Identify which cell holds the provided text, then report its [X, Y] central coordinate. 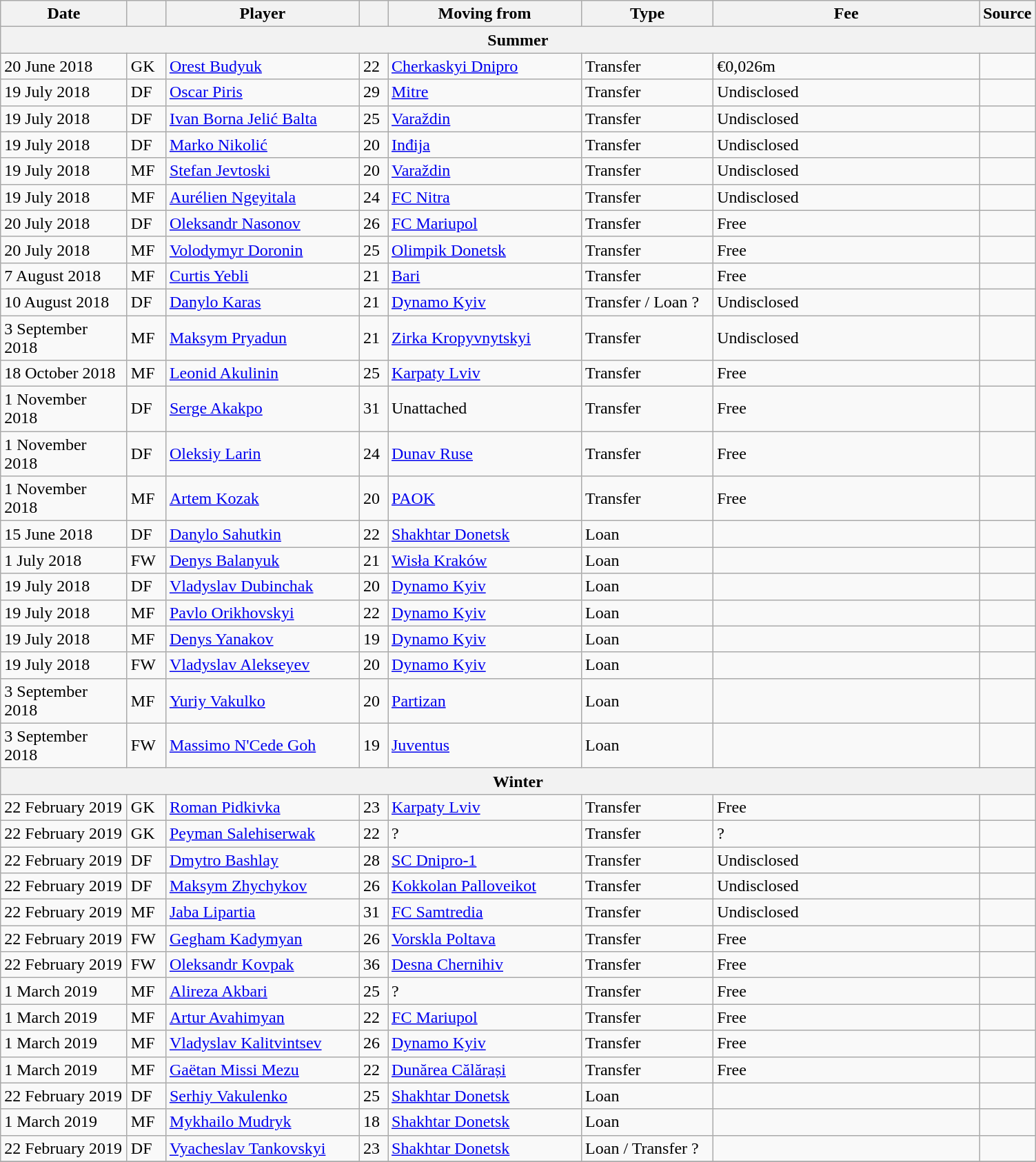
Serge Akakpo [262, 409]
Partizan [484, 700]
Type [648, 14]
Player [262, 14]
Danylo Sahutkin [262, 534]
Fee [846, 14]
FC Samtredia [484, 913]
Dunărea Călărași [484, 1070]
Transfer / Loan ? [648, 302]
SC Dnipro-1 [484, 859]
Kokkolan Palloveikot [484, 886]
Mykhailo Mudryk [262, 1122]
18 [374, 1122]
Curtis Yebli [262, 276]
Marko Nikolić [262, 145]
Loan / Transfer ? [648, 1148]
Date [64, 14]
Unattached [484, 409]
Ivan Borna Jelić Balta [262, 119]
Source [1008, 14]
Oleksandr Nasonov [262, 223]
1 July 2018 [64, 560]
Oscar Piris [262, 92]
Yuriy Vakulko [262, 700]
Leonid Akulinin [262, 374]
Vladyslav Dubinchak [262, 587]
Orest Budyuk [262, 66]
15 June 2018 [64, 534]
Alireza Akbari [262, 991]
Vyacheslav Tankovskyi [262, 1148]
Cherkaskyi Dnipro [484, 66]
Gaëtan Missi Mezu [262, 1070]
Oleksandr Kovpak [262, 965]
Bari [484, 276]
Inđija [484, 145]
FC Nitra [484, 197]
Vladyslav Kalitvintsev [262, 1043]
Vladyslav Alekseyev [262, 665]
20 June 2018 [64, 66]
€0,026m [846, 66]
Olimpik Donetsk [484, 249]
Aurélien Ngeyitala [262, 197]
Artem Kozak [262, 499]
28 [374, 859]
Artur Avahimyan [262, 1017]
Volodymyr Doronin [262, 249]
Juventus [484, 746]
Maksym Zhychykov [262, 886]
Summer [518, 40]
7 August 2018 [64, 276]
Danylo Karas [262, 302]
Pavlo Orikhovskyi [262, 613]
Dmytro Bashlay [262, 859]
Moving from [484, 14]
Mitre [484, 92]
Oleksiy Larin [262, 453]
36 [374, 965]
Roman Pidkivka [262, 807]
Peyman Salehiserwak [262, 833]
Gegham Kadymyan [262, 939]
Massimo N'Cede Goh [262, 746]
Vorskla Poltava [484, 939]
Winter [518, 781]
18 October 2018 [64, 374]
Desna Chernihiv [484, 965]
PAOK [484, 499]
Dunav Ruse [484, 453]
Serhiy Vakulenko [262, 1096]
10 August 2018 [64, 302]
Wisła Kraków [484, 560]
29 [374, 92]
Jaba Lipartia [262, 913]
Stefan Jevtoski [262, 171]
Denys Yanakov [262, 639]
Zirka Kropyvnytskyi [484, 338]
Maksym Pryadun [262, 338]
Denys Balanyuk [262, 560]
